Return [x, y] of the center of cell containing provided text 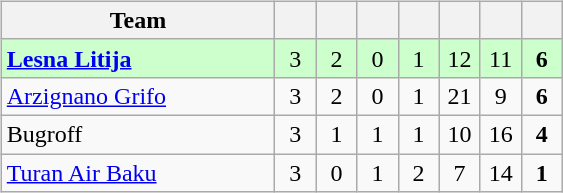
Arzignano Grifo [138, 96]
Team [138, 20]
12 [460, 58]
9 [500, 96]
Bugroff [138, 134]
16 [500, 134]
Lesna Litija [138, 58]
14 [500, 173]
11 [500, 58]
10 [460, 134]
21 [460, 96]
Turan Air Baku [138, 173]
4 [542, 134]
7 [460, 173]
